From the cell containing the given text, extract its center point as [X, Y] coordinate. 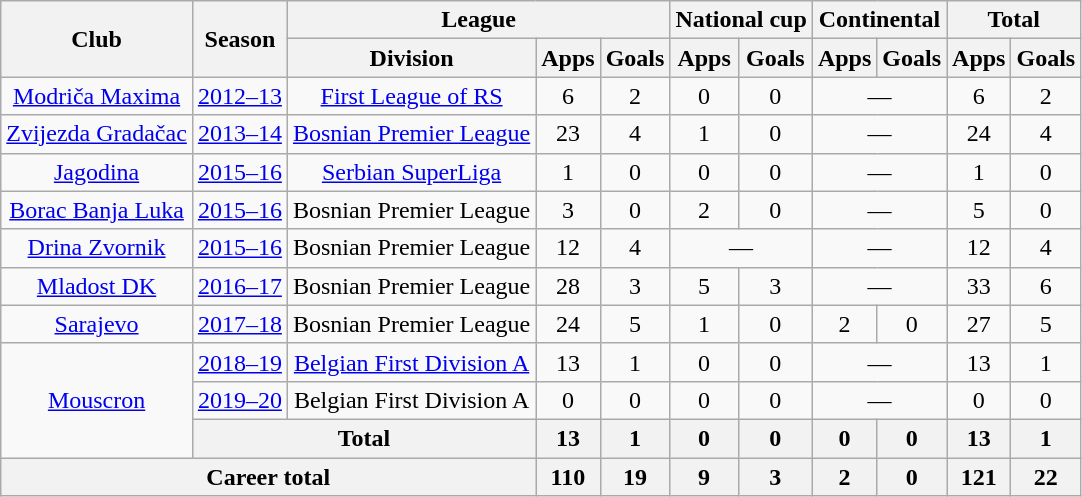
Modriča Maxima [97, 96]
Mladost DK [97, 286]
Borac Banja Luka [97, 210]
23 [568, 134]
Club [97, 39]
Mouscron [97, 400]
Season [240, 39]
2012–13 [240, 96]
28 [568, 286]
19 [635, 477]
22 [1046, 477]
National cup [741, 20]
Zvijezda Gradačac [97, 134]
9 [704, 477]
First League of RS [411, 96]
121 [979, 477]
33 [979, 286]
2019–20 [240, 400]
Sarajevo [97, 324]
Jagodina [97, 172]
2018–19 [240, 362]
Division [411, 58]
Drina Zvornik [97, 248]
2013–14 [240, 134]
Career total [268, 477]
League [478, 20]
Continental [879, 20]
110 [568, 477]
2017–18 [240, 324]
Serbian SuperLiga [411, 172]
27 [979, 324]
2016–17 [240, 286]
